Return the (X, Y) coordinate for the center point of the cell that contains the specified text.  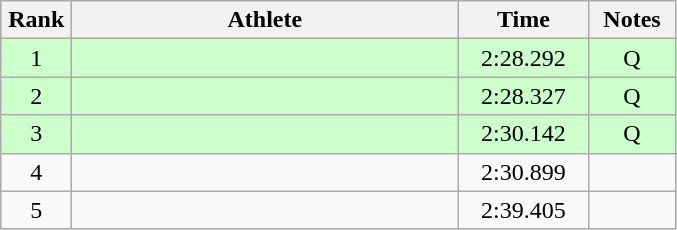
2 (36, 96)
2:30.142 (524, 134)
Time (524, 20)
1 (36, 58)
3 (36, 134)
2:28.292 (524, 58)
Rank (36, 20)
Athlete (265, 20)
4 (36, 172)
2:39.405 (524, 210)
2:28.327 (524, 96)
2:30.899 (524, 172)
5 (36, 210)
Notes (632, 20)
